Identify which cell holds the provided text, then report its [x, y] central coordinate. 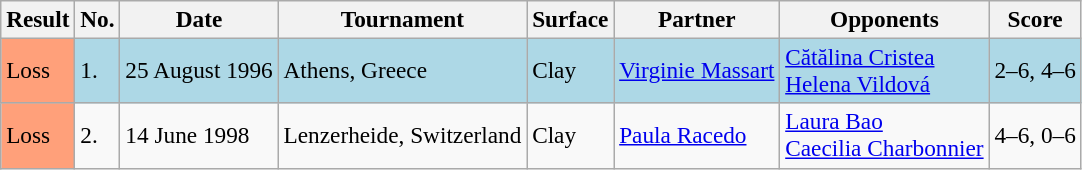
Result [38, 19]
1. [98, 70]
Cătălina Cristea Helena Vildová [884, 70]
14 June 1998 [199, 136]
Lenzerheide, Switzerland [402, 136]
Virginie Massart [697, 70]
Surface [570, 19]
Tournament [402, 19]
2–6, 4–6 [1035, 70]
Score [1035, 19]
Opponents [884, 19]
Paula Racedo [697, 136]
Laura Bao Caecilia Charbonnier [884, 136]
25 August 1996 [199, 70]
Date [199, 19]
Partner [697, 19]
Athens, Greece [402, 70]
No. [98, 19]
4–6, 0–6 [1035, 136]
2. [98, 136]
